Capture the cell that displays the provided text and extract its [x, y] central coordinate. 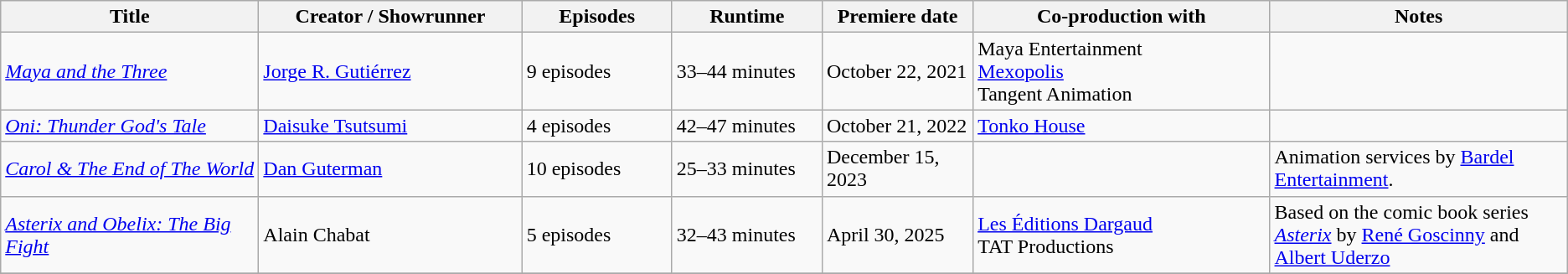
Episodes [596, 17]
Alain Chabat [390, 235]
33–44 minutes [747, 71]
Maya and the Three [130, 71]
October 21, 2022 [897, 126]
Based on the comic book series Asterix by René Goscinny and Albert Uderzo [1419, 235]
Premiere date [897, 17]
Animation services by Bardel Entertainment. [1419, 169]
April 30, 2025 [897, 235]
10 episodes [596, 169]
Les Éditions DargaudTAT Productions [1122, 235]
Notes [1419, 17]
9 episodes [596, 71]
October 22, 2021 [897, 71]
December 15, 2023 [897, 169]
42–47 minutes [747, 126]
Maya EntertainmentMexopolisTangent Animation [1122, 71]
Jorge R. Gutiérrez [390, 71]
5 episodes [596, 235]
4 episodes [596, 126]
Dan Guterman [390, 169]
Creator / Showrunner [390, 17]
Co-production with [1122, 17]
Title [130, 17]
Runtime [747, 17]
Daisuke Tsutsumi [390, 126]
32–43 minutes [747, 235]
Carol & The End of The World [130, 169]
Oni: Thunder God's Tale [130, 126]
25–33 minutes [747, 169]
Asterix and Obelix: The Big Fight [130, 235]
Tonko House [1122, 126]
